Determine the (X, Y) coordinate at the center of the cell enclosing the given text.  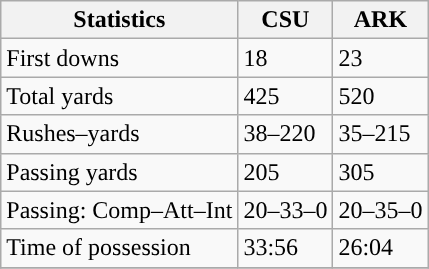
33:56 (286, 248)
18 (286, 58)
Passing: Comp–Att–Int (120, 210)
Time of possession (120, 248)
CSU (286, 20)
520 (380, 96)
Total yards (120, 96)
38–220 (286, 134)
23 (380, 58)
Statistics (120, 20)
26:04 (380, 248)
425 (286, 96)
20–33–0 (286, 210)
Rushes–yards (120, 134)
305 (380, 172)
35–215 (380, 134)
First downs (120, 58)
Passing yards (120, 172)
205 (286, 172)
ARK (380, 20)
20–35–0 (380, 210)
